Output the [X, Y] coordinate of the center of the cell containing the given text.  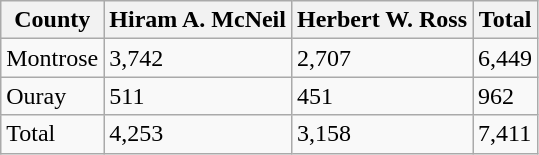
511 [198, 96]
6,449 [506, 58]
3,158 [382, 134]
7,411 [506, 134]
3,742 [198, 58]
451 [382, 96]
Hiram A. McNeil [198, 20]
Ouray [52, 96]
4,253 [198, 134]
2,707 [382, 58]
Herbert W. Ross [382, 20]
Montrose [52, 58]
County [52, 20]
962 [506, 96]
